Pinpoint the cell where the given text exists, returning its [X, Y] midpoint coordinate. 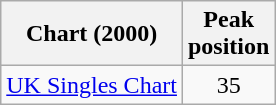
Chart (2000) [92, 34]
UK Singles Chart [92, 85]
35 [228, 85]
Peakposition [228, 34]
